Scan for the cell matching the given text and deliver its [x, y] coordinate at center. 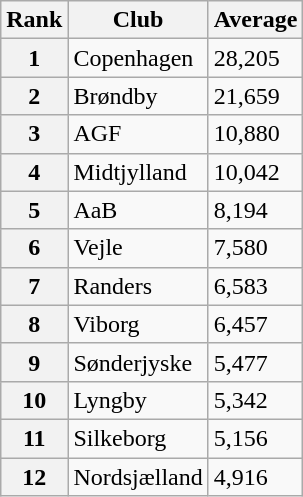
5,342 [256, 400]
6,457 [256, 324]
5,156 [256, 438]
Brøndby [138, 96]
10,880 [256, 134]
Silkeborg [138, 438]
7 [34, 286]
Midtjylland [138, 172]
AaB [138, 210]
5 [34, 210]
8 [34, 324]
Nordsjælland [138, 477]
Average [256, 20]
1 [34, 58]
11 [34, 438]
6 [34, 248]
4 [34, 172]
6,583 [256, 286]
Club [138, 20]
Copenhagen [138, 58]
3 [34, 134]
AGF [138, 134]
Vejle [138, 248]
4,916 [256, 477]
Sønderjyske [138, 362]
7,580 [256, 248]
8,194 [256, 210]
Viborg [138, 324]
Lyngby [138, 400]
5,477 [256, 362]
10 [34, 400]
10,042 [256, 172]
12 [34, 477]
21,659 [256, 96]
28,205 [256, 58]
Randers [138, 286]
2 [34, 96]
9 [34, 362]
Rank [34, 20]
